Pinpoint the cell where the given text exists, returning its (x, y) midpoint coordinate. 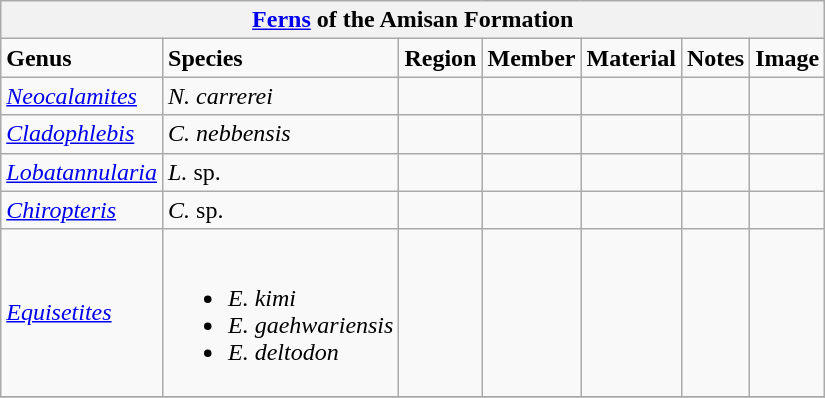
Genus (82, 58)
C. sp. (281, 210)
Equisetites (82, 312)
E. kimiE. gaehwariensisE. deltodon (281, 312)
Species (281, 58)
Cladophlebis (82, 134)
Material (631, 58)
Notes (715, 58)
Chiropteris (82, 210)
L. sp. (281, 172)
Lobatannularia (82, 172)
Image (788, 58)
Member (532, 58)
Region (440, 58)
N. carrerei (281, 96)
C. nebbensis (281, 134)
Neocalamites (82, 96)
Ferns of the Amisan Formation (413, 20)
